Determine the (x, y) coordinate at the center of the cell enclosing the given text.  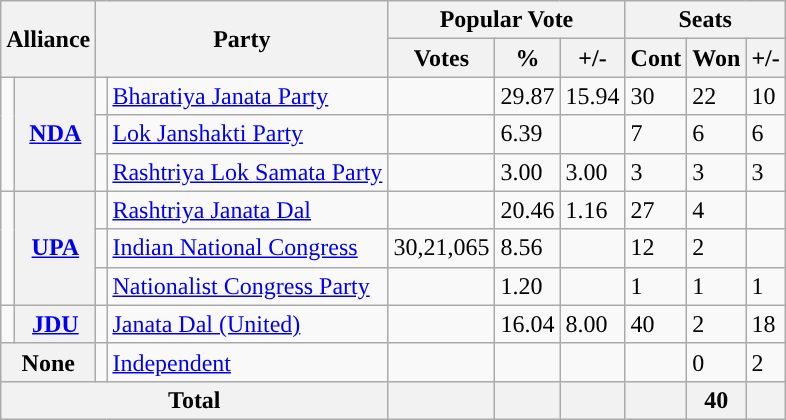
4 (716, 210)
Seats (705, 20)
Rashtriya Janata Dal (248, 210)
27 (656, 210)
Nationalist Congress Party (248, 286)
18 (766, 324)
Alliance (48, 39)
16.04 (528, 324)
% (528, 58)
UPA (56, 248)
15.94 (592, 96)
Bharatiya Janata Party (248, 96)
10 (766, 96)
Cont (656, 58)
Independent (248, 362)
Lok Janshakti Party (248, 134)
8.00 (592, 324)
29.87 (528, 96)
Won (716, 58)
0 (716, 362)
Janata Dal (United) (248, 324)
7 (656, 134)
20.46 (528, 210)
6.39 (528, 134)
Party (242, 39)
30 (656, 96)
Total (194, 400)
30,21,065 (442, 248)
None (48, 362)
Votes (442, 58)
8.56 (528, 248)
Indian National Congress (248, 248)
1.16 (592, 210)
12 (656, 248)
1.20 (528, 286)
Rashtriya Lok Samata Party (248, 172)
JDU (56, 324)
Popular Vote (506, 20)
22 (716, 96)
NDA (56, 134)
